Return the (X, Y) coordinate for the center point of the cell that contains the specified text.  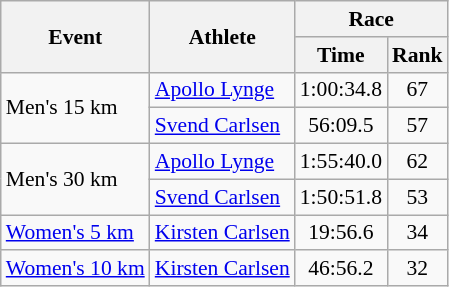
32 (418, 269)
Time (341, 55)
1:00:34.8 (341, 90)
Women's 5 km (76, 233)
46:56.2 (341, 269)
1:50:51.8 (341, 197)
Race (372, 19)
57 (418, 126)
Women's 10 km (76, 269)
Men's 30 km (76, 180)
67 (418, 90)
Athlete (222, 36)
53 (418, 197)
Event (76, 36)
Men's 15 km (76, 108)
56:09.5 (341, 126)
1:55:40.0 (341, 162)
34 (418, 233)
62 (418, 162)
Rank (418, 55)
19:56.6 (341, 233)
